Detect which cell encompasses the target text, then output its [x, y] center coordinate. 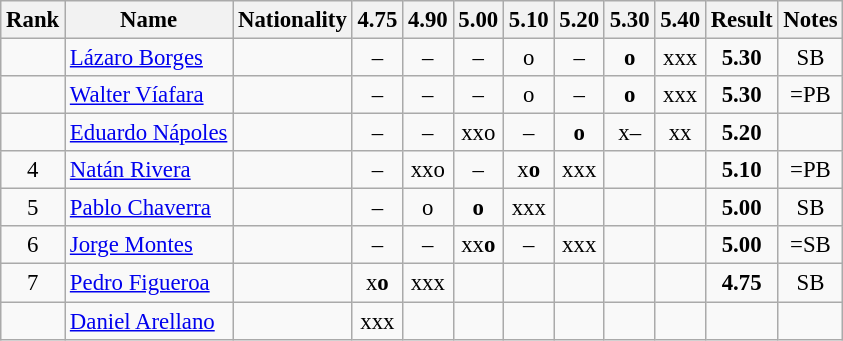
Walter Víafara [149, 95]
=SB [810, 245]
Natán Rivera [149, 170]
5.40 [680, 20]
4.90 [428, 20]
Lázaro Borges [149, 58]
Rank [33, 20]
Jorge Montes [149, 245]
xx [680, 133]
Notes [810, 20]
Daniel Arellano [149, 321]
5 [33, 208]
Nationality [292, 20]
4 [33, 170]
7 [33, 283]
Eduardo Nápoles [149, 133]
Pablo Chaverra [149, 208]
Pedro Figueroa [149, 283]
Result [742, 20]
6 [33, 245]
x– [629, 133]
Name [149, 20]
